Return the [x, y] coordinate for the center point of the cell that contains the specified text.  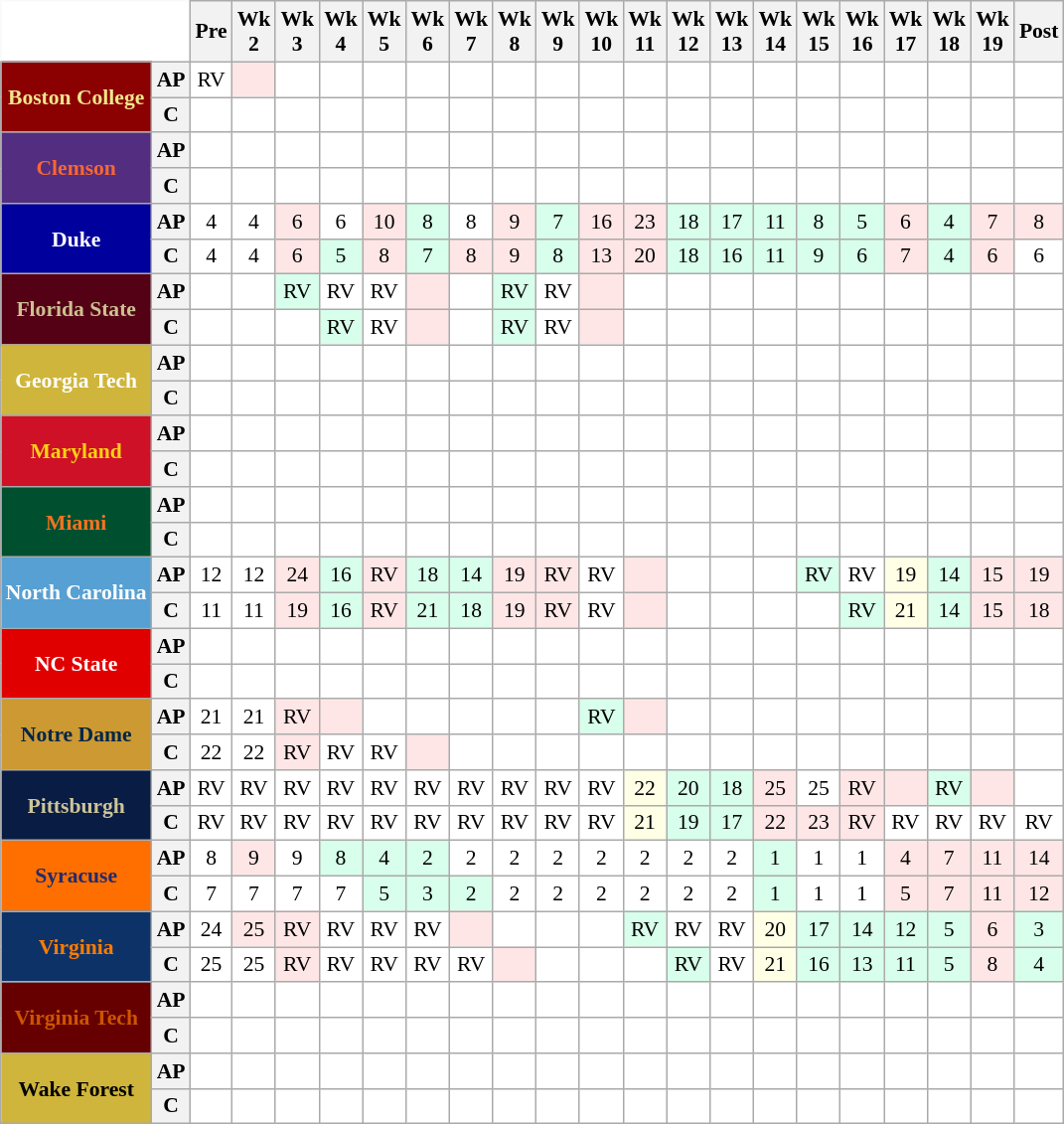
Post [1039, 32]
Clemson [76, 169]
NC State [76, 664]
Notre Dame [76, 735]
Wk16 [862, 32]
Florida State [76, 310]
Georgia Tech [76, 380]
Pittsburgh [76, 805]
Wk15 [819, 32]
Wk8 [515, 32]
Wk5 [384, 32]
Maryland [76, 451]
10 [384, 222]
Virginia Tech [76, 1018]
Miami [76, 523]
Duke [76, 239]
Wk14 [775, 32]
Virginia [76, 946]
Wk17 [906, 32]
Wk12 [688, 32]
Wk9 [558, 32]
Syracuse [76, 877]
Pre [212, 32]
Wk11 [645, 32]
Boston College [76, 97]
Wk3 [297, 32]
Wk19 [992, 32]
Wk4 [341, 32]
Wk7 [471, 32]
Wk2 [254, 32]
Wk6 [428, 32]
North Carolina [76, 592]
Wk13 [732, 32]
Wk18 [949, 32]
Wk10 [601, 32]
Wake Forest [76, 1089]
